Detect which cell encompasses the target text, then output its (x, y) center coordinate. 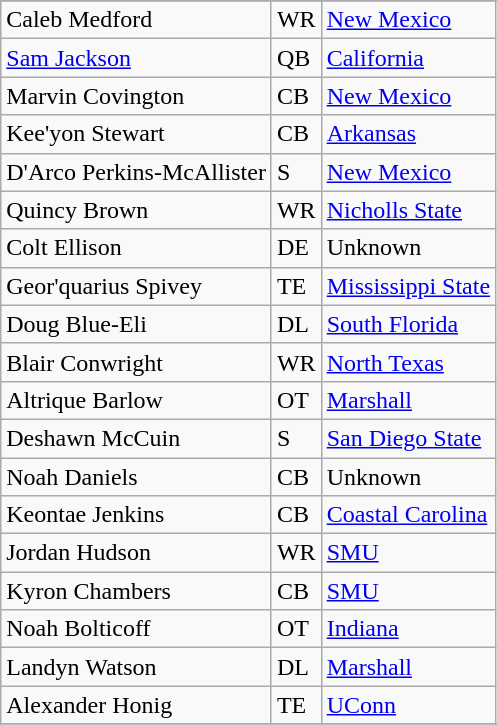
DE (296, 248)
Doug Blue-Eli (136, 324)
D'Arco Perkins-McAllister (136, 172)
Marvin Covington (136, 96)
Colt Ellison (136, 248)
QB (296, 58)
Altrique Barlow (136, 400)
Quincy Brown (136, 210)
Noah Daniels (136, 477)
Coastal Carolina (408, 515)
Mississippi State (408, 286)
Geor'quarius Spivey (136, 286)
Indiana (408, 629)
Kee'yon Stewart (136, 134)
North Texas (408, 362)
Nicholls State (408, 210)
Jordan Hudson (136, 553)
Keontae Jenkins (136, 515)
Kyron Chambers (136, 591)
South Florida (408, 324)
Caleb Medford (136, 20)
San Diego State (408, 438)
Sam Jackson (136, 58)
UConn (408, 705)
Alexander Honig (136, 705)
Arkansas (408, 134)
Blair Conwright (136, 362)
California (408, 58)
Deshawn McCuin (136, 438)
Landyn Watson (136, 667)
Noah Bolticoff (136, 629)
